Pinpoint the cell where the given text exists, returning its (x, y) midpoint coordinate. 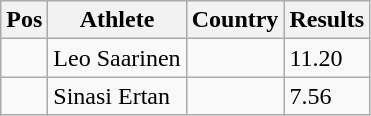
Country (235, 20)
Pos (24, 20)
Leo Saarinen (117, 58)
Athlete (117, 20)
Results (327, 20)
7.56 (327, 96)
11.20 (327, 58)
Sinasi Ertan (117, 96)
